Search for the cell housing the specified text and yield its (X, Y) center coordinate. 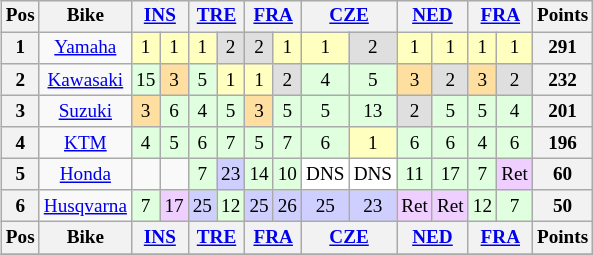
14 (259, 175)
Suzuki (85, 111)
Kawasaki (85, 80)
KTM (85, 143)
13 (373, 111)
Husqvarna (85, 206)
201 (562, 111)
11 (415, 175)
Yamaha (85, 48)
291 (562, 48)
26 (287, 206)
15 (145, 80)
196 (562, 143)
50 (562, 206)
10 (287, 175)
60 (562, 175)
232 (562, 80)
Honda (85, 175)
